Return the (X, Y) coordinate for the center point of the cell that contains the specified text.  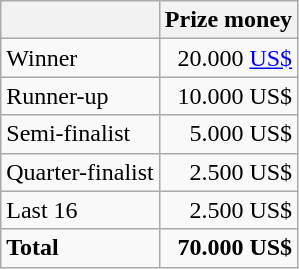
Prize money (228, 20)
5.000 US$ (228, 134)
70.000 US$ (228, 248)
10.000 US$ (228, 96)
20.000 US$ (228, 58)
Runner-up (80, 96)
Winner (80, 58)
Quarter-finalist (80, 172)
Total (80, 248)
Last 16 (80, 210)
Semi-finalist (80, 134)
